Provide the [x, y] coordinate of the cell's center where the given text is located.  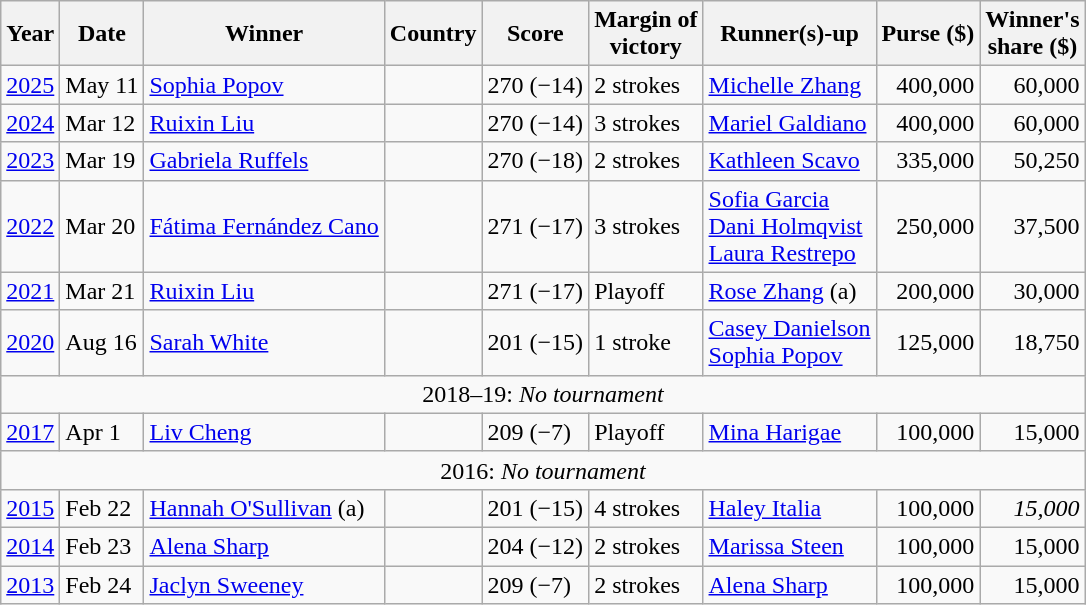
2016: No tournament [543, 470]
Winner [264, 34]
2018–19: No tournament [543, 394]
Date [102, 34]
30,000 [1032, 291]
Hannah O'Sullivan (a) [264, 508]
Mariel Galdiano [790, 123]
Feb 22 [102, 508]
Jaclyn Sweeney [264, 585]
Rose Zhang (a) [790, 291]
Mar 12 [102, 123]
Fátima Fernández Cano [264, 226]
Mar 19 [102, 161]
Margin ofvictory [646, 34]
Liv Cheng [264, 432]
1 stroke [646, 342]
2013 [30, 585]
Feb 23 [102, 546]
37,500 [1032, 226]
Score [536, 34]
2025 [30, 85]
2024 [30, 123]
Kathleen Scavo [790, 161]
Marissa Steen [790, 546]
Mar 20 [102, 226]
May 11 [102, 85]
2017 [30, 432]
250,000 [928, 226]
Michelle Zhang [790, 85]
Casey Danielson Sophia Popov [790, 342]
2020 [30, 342]
50,250 [1032, 161]
Apr 1 [102, 432]
270 (−18) [536, 161]
Feb 24 [102, 585]
Purse ($) [928, 34]
Sarah White [264, 342]
2021 [30, 291]
2014 [30, 546]
204 (−12) [536, 546]
18,750 [1032, 342]
Sofia Garcia Dani Holmqvist Laura Restrepo [790, 226]
Runner(s)-up [790, 34]
Mina Harigae [790, 432]
Year [30, 34]
Mar 21 [102, 291]
Sophia Popov [264, 85]
Country [433, 34]
2023 [30, 161]
Haley Italia [790, 508]
125,000 [928, 342]
200,000 [928, 291]
4 strokes [646, 508]
Aug 16 [102, 342]
2022 [30, 226]
2015 [30, 508]
Gabriela Ruffels [264, 161]
Winner'sshare ($) [1032, 34]
335,000 [928, 161]
